Detect which cell encompasses the target text, then output its (x, y) center coordinate. 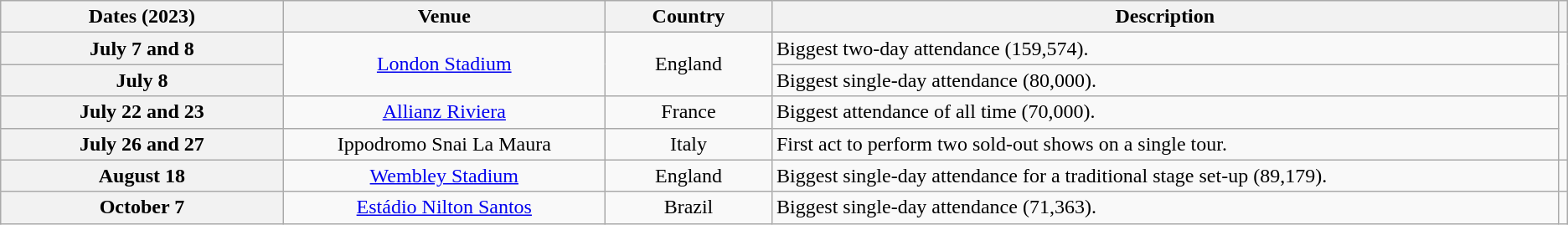
Wembley Stadium (444, 176)
Biggest two-day attendance (159,574). (1164, 49)
Biggest single-day attendance for a traditional stage set-up (89,179). (1164, 176)
July 7 and 8 (142, 49)
Description (1164, 17)
France (689, 112)
Estádio Nilton Santos (444, 207)
Biggest single-day attendance (80,000). (1164, 80)
Allianz Riviera (444, 112)
July 26 and 27 (142, 144)
Dates (2023) (142, 17)
Biggest attendance of all time (70,000). (1164, 112)
Ippodromo Snai La Maura (444, 144)
Brazil (689, 207)
August 18 (142, 176)
October 7 (142, 207)
July 8 (142, 80)
London Stadium (444, 64)
First act to perform two sold-out shows on a single tour. (1164, 144)
Country (689, 17)
July 22 and 23 (142, 112)
Biggest single-day attendance (71,363). (1164, 207)
Italy (689, 144)
Venue (444, 17)
